Capture the cell that displays the provided text and extract its [X, Y] central coordinate. 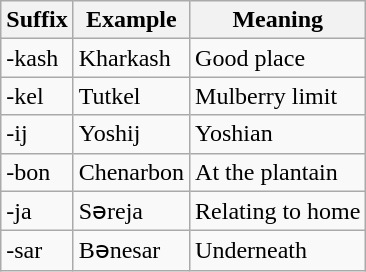
Mulberry limit [278, 96]
Meaning [278, 20]
Yoshij [131, 134]
Suffix [37, 20]
-ja [37, 211]
-bon [37, 172]
Səreja [131, 211]
Good place [278, 58]
-ij [37, 134]
Chenarbon [131, 172]
-sar [37, 251]
-kash [37, 58]
Yoshian [278, 134]
Example [131, 20]
Tutkel [131, 96]
Kharkash [131, 58]
Bənesar [131, 251]
At the plantain [278, 172]
-kel [37, 96]
Relating to home [278, 211]
Underneath [278, 251]
